For the text-containing cell, return its midpoint in (x, y) coordinate format. 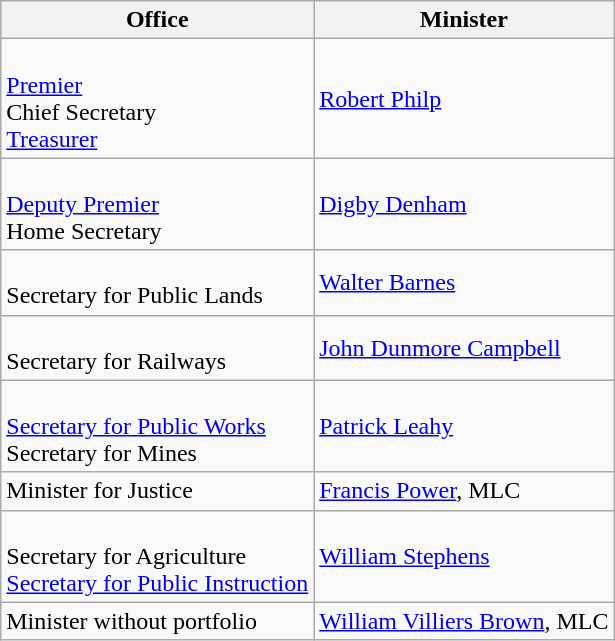
William Villiers Brown, MLC (464, 621)
Minister without portfolio (158, 621)
Minister (464, 20)
Secretary for Public Lands (158, 282)
Deputy Premier Home Secretary (158, 204)
John Dunmore Campbell (464, 348)
Francis Power, MLC (464, 491)
Digby Denham (464, 204)
Minister for Justice (158, 491)
Secretary for Railways (158, 348)
Premier Chief Secretary Treasurer (158, 98)
Secretary for Public Works Secretary for Mines (158, 426)
Walter Barnes (464, 282)
Robert Philp (464, 98)
Secretary for Agriculture Secretary for Public Instruction (158, 556)
Patrick Leahy (464, 426)
William Stephens (464, 556)
Office (158, 20)
